Scan for the cell matching the given text and deliver its [x, y] coordinate at center. 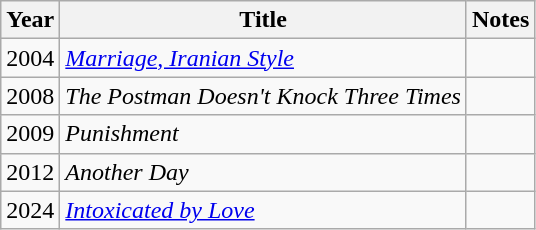
Another Day [264, 172]
2008 [30, 96]
Title [264, 20]
2004 [30, 58]
Year [30, 20]
Notes [500, 20]
2024 [30, 210]
Marriage, Iranian Style [264, 58]
Punishment [264, 134]
2012 [30, 172]
2009 [30, 134]
The Postman Doesn't Knock Three Times [264, 96]
Intoxicated by Love [264, 210]
